For the text-containing cell, return its midpoint in (X, Y) coordinate format. 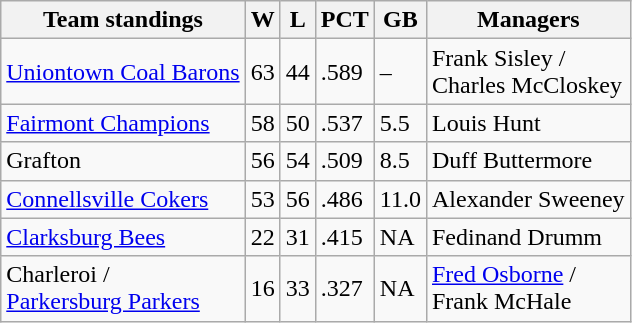
50 (298, 123)
33 (298, 288)
44 (298, 72)
53 (262, 199)
Team standings (123, 20)
Fred Osborne / Frank McHale (528, 288)
Alexander Sweeney (528, 199)
8.5 (400, 161)
63 (262, 72)
31 (298, 237)
Clarksburg Bees (123, 237)
11.0 (400, 199)
58 (262, 123)
.537 (344, 123)
Grafton (123, 161)
5.5 (400, 123)
Fairmont Champions (123, 123)
PCT (344, 20)
Uniontown Coal Barons (123, 72)
Louis Hunt (528, 123)
.415 (344, 237)
16 (262, 288)
– (400, 72)
.509 (344, 161)
Frank Sisley /Charles McCloskey (528, 72)
.589 (344, 72)
Fedinand Drumm (528, 237)
.486 (344, 199)
54 (298, 161)
Connellsville Cokers (123, 199)
Charleroi / Parkersburg Parkers (123, 288)
.327 (344, 288)
W (262, 20)
Managers (528, 20)
Duff Buttermore (528, 161)
22 (262, 237)
GB (400, 20)
L (298, 20)
